Search for the cell housing the specified text and yield its (x, y) center coordinate. 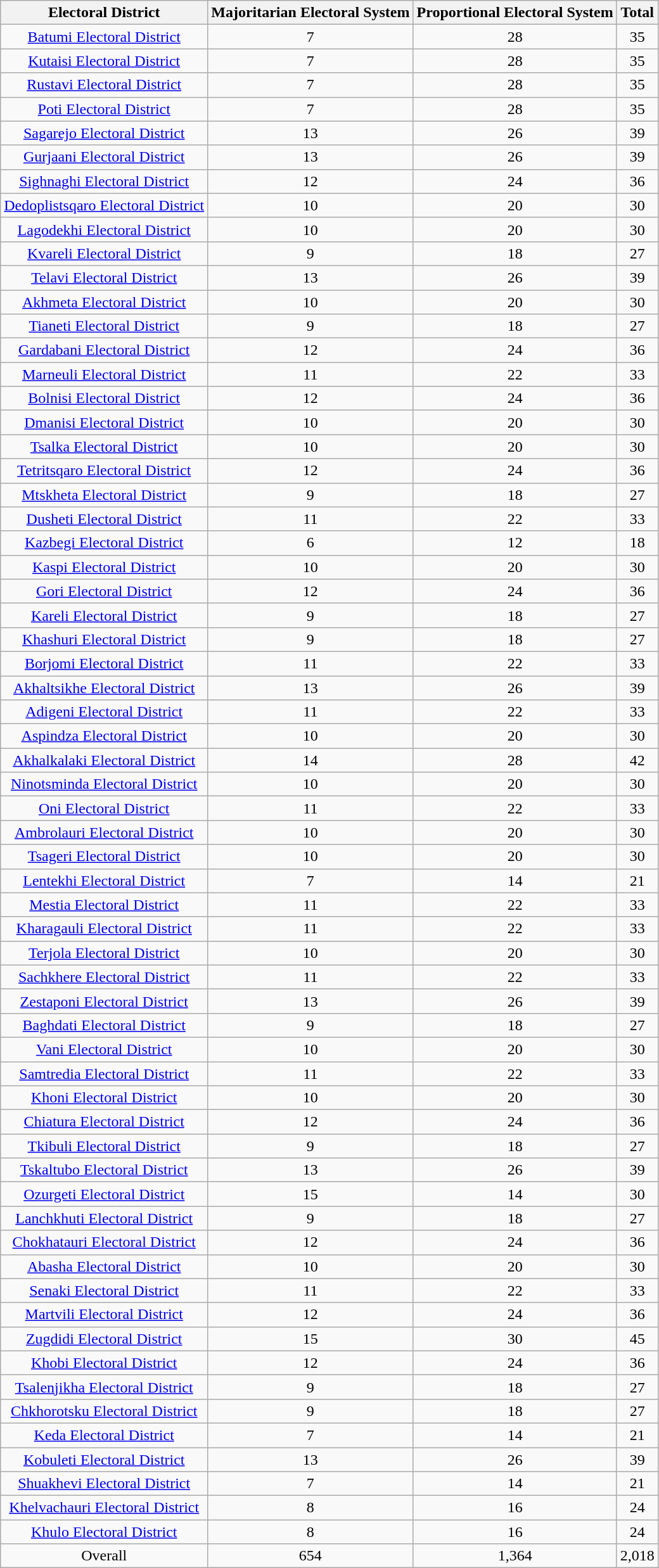
Batumi Electoral District (104, 37)
Mestia Electoral District (104, 905)
Khashuri Electoral District (104, 639)
Tetritsqaro Electoral District (104, 471)
Akhalkalaki Electoral District (104, 760)
Chkhorotsku Electoral District (104, 1411)
Aspindza Electoral District (104, 736)
Majoritarian Electoral System (310, 13)
Vani Electoral District (104, 1049)
Khobi Electoral District (104, 1363)
Shuakhevi Electoral District (104, 1484)
Kobuleti Electoral District (104, 1459)
Khulo Electoral District (104, 1532)
Dmanisi Electoral District (104, 423)
2,018 (637, 1556)
Chiatura Electoral District (104, 1122)
Zugdidi Electoral District (104, 1339)
45 (637, 1339)
Tsalenjikha Electoral District (104, 1387)
1,364 (515, 1556)
Abasha Electoral District (104, 1266)
Ambrolauri Electoral District (104, 832)
Sagarejo Electoral District (104, 133)
Ninotsminda Electoral District (104, 784)
Kvareli Electoral District (104, 253)
Gori Electoral District (104, 591)
Tianeti Electoral District (104, 326)
Lanchkhuti Electoral District (104, 1218)
Total (637, 13)
Borjomi Electoral District (104, 663)
Chokhatauri Electoral District (104, 1242)
Terjola Electoral District (104, 953)
6 (310, 543)
Gurjaani Electoral District (104, 157)
Overall (104, 1556)
Tsalka Electoral District (104, 447)
Dusheti Electoral District (104, 519)
Gardabani Electoral District (104, 350)
Kutaisi Electoral District (104, 61)
Zestaponi Electoral District (104, 1001)
Bolnisi Electoral District (104, 398)
Adigeni Electoral District (104, 712)
Mtskheta Electoral District (104, 495)
Poti Electoral District (104, 109)
Kareli Electoral District (104, 615)
Kaspi Electoral District (104, 567)
Akhaltsikhe Electoral District (104, 687)
Ozurgeti Electoral District (104, 1194)
Electoral District (104, 13)
Marneuli Electoral District (104, 374)
Oni Electoral District (104, 808)
Sighnaghi Electoral District (104, 181)
Akhmeta Electoral District (104, 302)
Tkibuli Electoral District (104, 1146)
42 (637, 760)
Sachkhere Electoral District (104, 977)
Rustavi Electoral District (104, 85)
Dedoplistsqaro Electoral District (104, 205)
Telavi Electoral District (104, 277)
Lentekhi Electoral District (104, 881)
Kazbegi Electoral District (104, 543)
Senaki Electoral District (104, 1291)
Martvili Electoral District (104, 1315)
Khelvachauri Electoral District (104, 1508)
654 (310, 1556)
Tsageri Electoral District (104, 857)
Keda Electoral District (104, 1435)
Khoni Electoral District (104, 1098)
Kharagauli Electoral District (104, 929)
Proportional Electoral System (515, 13)
Baghdati Electoral District (104, 1025)
Tskaltubo Electoral District (104, 1170)
Lagodekhi Electoral District (104, 229)
Samtredia Electoral District (104, 1074)
